Provide the (x, y) coordinate of the cell's center where the given text is located.  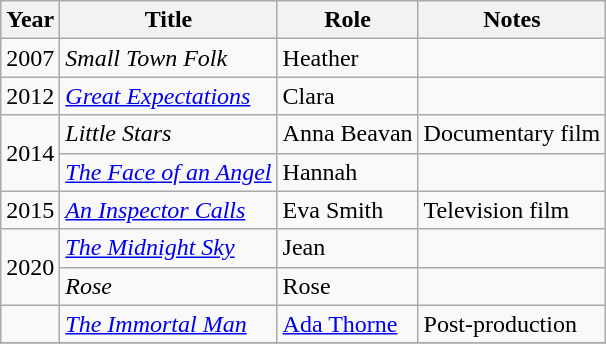
An Inspector Calls (168, 210)
Documentary film (512, 134)
2012 (30, 96)
Little Stars (168, 134)
Anna Beavan (348, 134)
Eva Smith (348, 210)
The Face of an Angel (168, 172)
2014 (30, 153)
Small Town Folk (168, 58)
2015 (30, 210)
2007 (30, 58)
Ada Thorne (348, 324)
Title (168, 20)
Heather (348, 58)
The Immortal Man (168, 324)
Year (30, 20)
Hannah (348, 172)
The Midnight Sky (168, 248)
Role (348, 20)
Post-production (512, 324)
Notes (512, 20)
Great Expectations (168, 96)
Jean (348, 248)
Television film (512, 210)
Clara (348, 96)
2020 (30, 267)
